Locate the cell with the specified text and output its [X, Y] center coordinate. 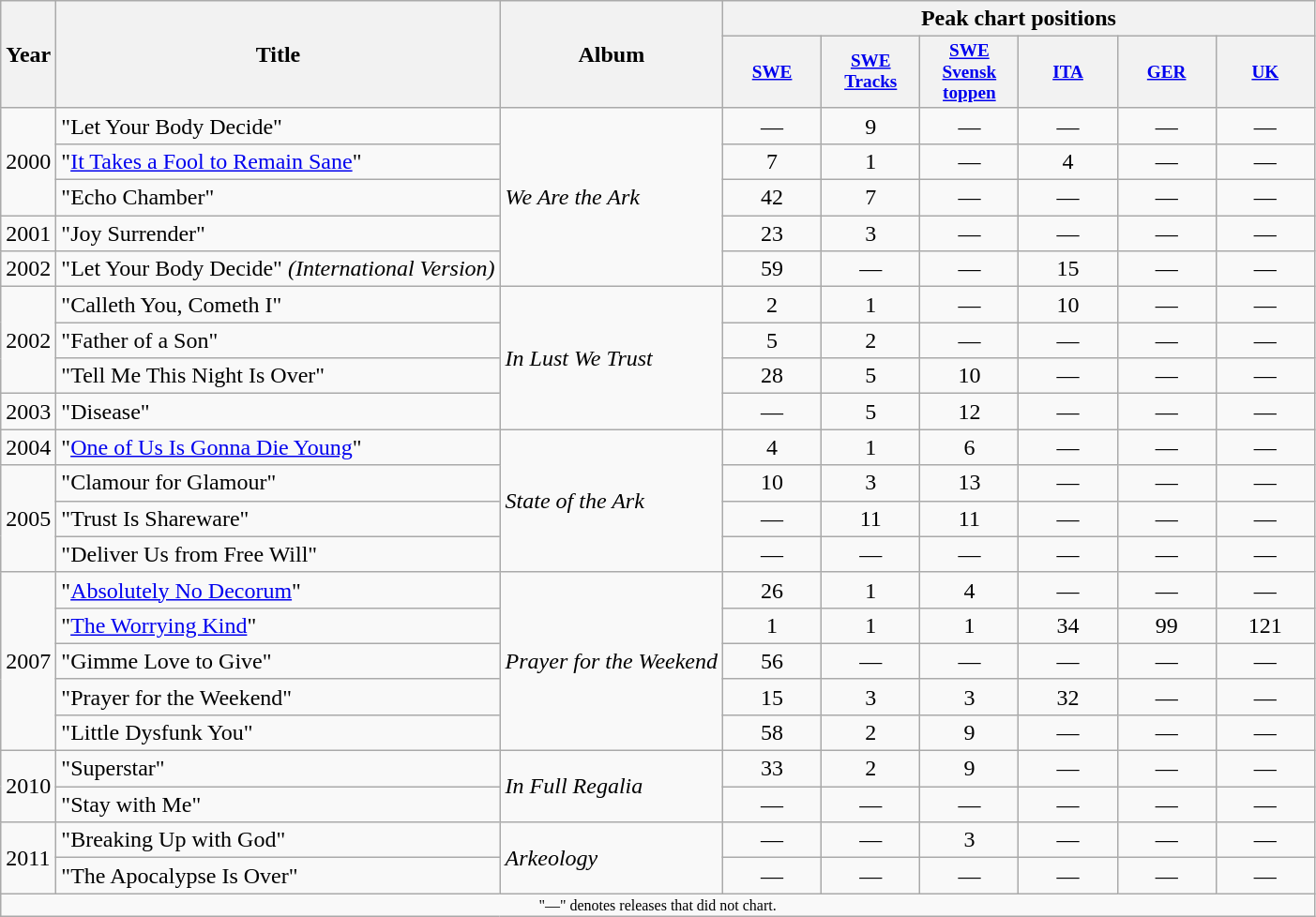
33 [773, 769]
In Lust We Trust [612, 358]
2004 [28, 447]
"It Takes a Fool to Remain Sane" [278, 162]
32 [1067, 697]
"Calleth You, Cometh I" [278, 305]
SWE Tracks [870, 73]
"Stay with Me" [278, 804]
"Tell Me This Night Is Over" [278, 376]
13 [970, 483]
2011 [28, 858]
Title [278, 54]
GER [1167, 73]
121 [1264, 625]
2001 [28, 233]
Peak chart positions [1019, 19]
"Absolutely No Decorum" [278, 590]
26 [773, 590]
99 [1167, 625]
2005 [28, 519]
"Deliver Us from Free Will" [278, 554]
"Let Your Body Decide" [278, 126]
Year [28, 54]
SWE Svensktoppen [970, 73]
12 [970, 412]
"Superstar" [278, 769]
Arkeology [612, 858]
42 [773, 198]
Prayer for the Weekend [612, 661]
23 [773, 233]
State of the Ark [612, 501]
"Prayer for the Weekend" [278, 697]
56 [773, 661]
UK [1264, 73]
2007 [28, 661]
28 [773, 376]
Album [612, 54]
"Echo Chamber" [278, 198]
"Joy Surrender" [278, 233]
"One of Us Is Gonna Die Young" [278, 447]
"Gimme Love to Give" [278, 661]
"Let Your Body Decide" (International Version) [278, 269]
2000 [28, 161]
SWE [773, 73]
"The Apocalypse Is Over" [278, 876]
2010 [28, 787]
"—" denotes releases that did not chart. [658, 905]
2003 [28, 412]
"Father of a Son" [278, 340]
"Breaking Up with God" [278, 840]
We Are the Ark [612, 197]
59 [773, 269]
"Clamour for Glamour" [278, 483]
"Disease" [278, 412]
34 [1067, 625]
In Full Regalia [612, 787]
"The Worrying Kind" [278, 625]
58 [773, 733]
"Little Dysfunk You" [278, 733]
6 [970, 447]
"Trust Is Shareware" [278, 519]
ITA [1067, 73]
